Output the (X, Y) coordinate of the center of the cell containing the given text.  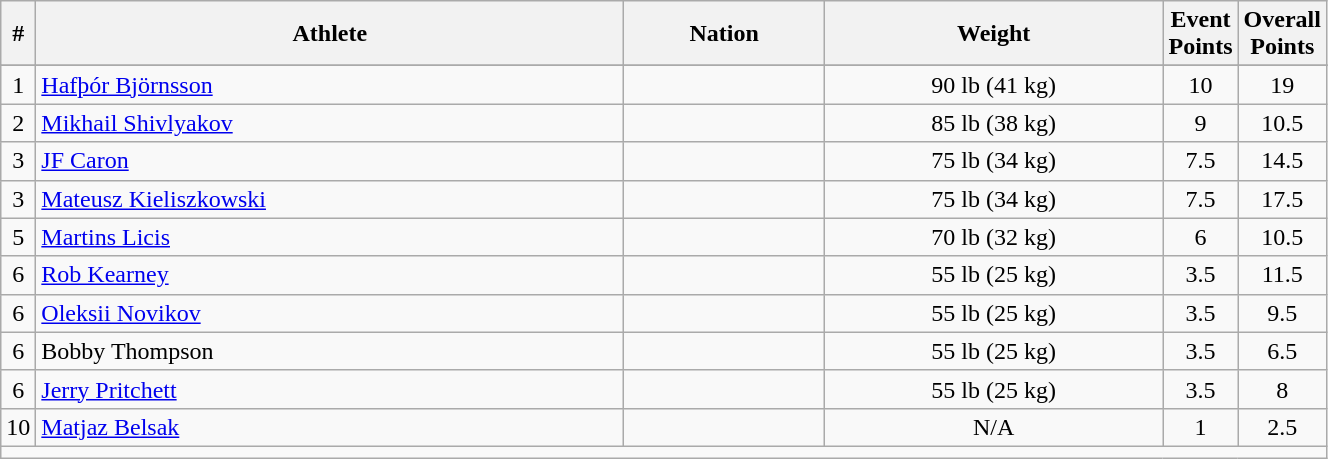
6.5 (1282, 351)
85 lb (38 kg) (994, 123)
11.5 (1282, 275)
Rob Kearney (330, 275)
14.5 (1282, 161)
90 lb (41 kg) (994, 85)
8 (1282, 389)
Hafþór Björnsson (330, 85)
2.5 (1282, 427)
JF Caron (330, 161)
19 (1282, 85)
# (18, 34)
Oleksii Novikov (330, 313)
2 (18, 123)
17.5 (1282, 199)
Nation (724, 34)
Jerry Pritchett (330, 389)
Mateusz Kieliszkowski (330, 199)
Matjaz Belsak (330, 427)
Athlete (330, 34)
Bobby Thompson (330, 351)
Overall Points (1282, 34)
Event Points (1200, 34)
9.5 (1282, 313)
5 (18, 237)
N/A (994, 427)
Martins Licis (330, 237)
70 lb (32 kg) (994, 237)
Mikhail Shivlyakov (330, 123)
9 (1200, 123)
Weight (994, 34)
